For the text-containing cell, return its midpoint in [X, Y] coordinate format. 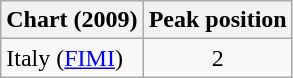
Italy (FIMI) [72, 58]
Chart (2009) [72, 20]
Peak position [218, 20]
2 [218, 58]
